Determine the [X, Y] coordinate at the center of the cell enclosing the given text.  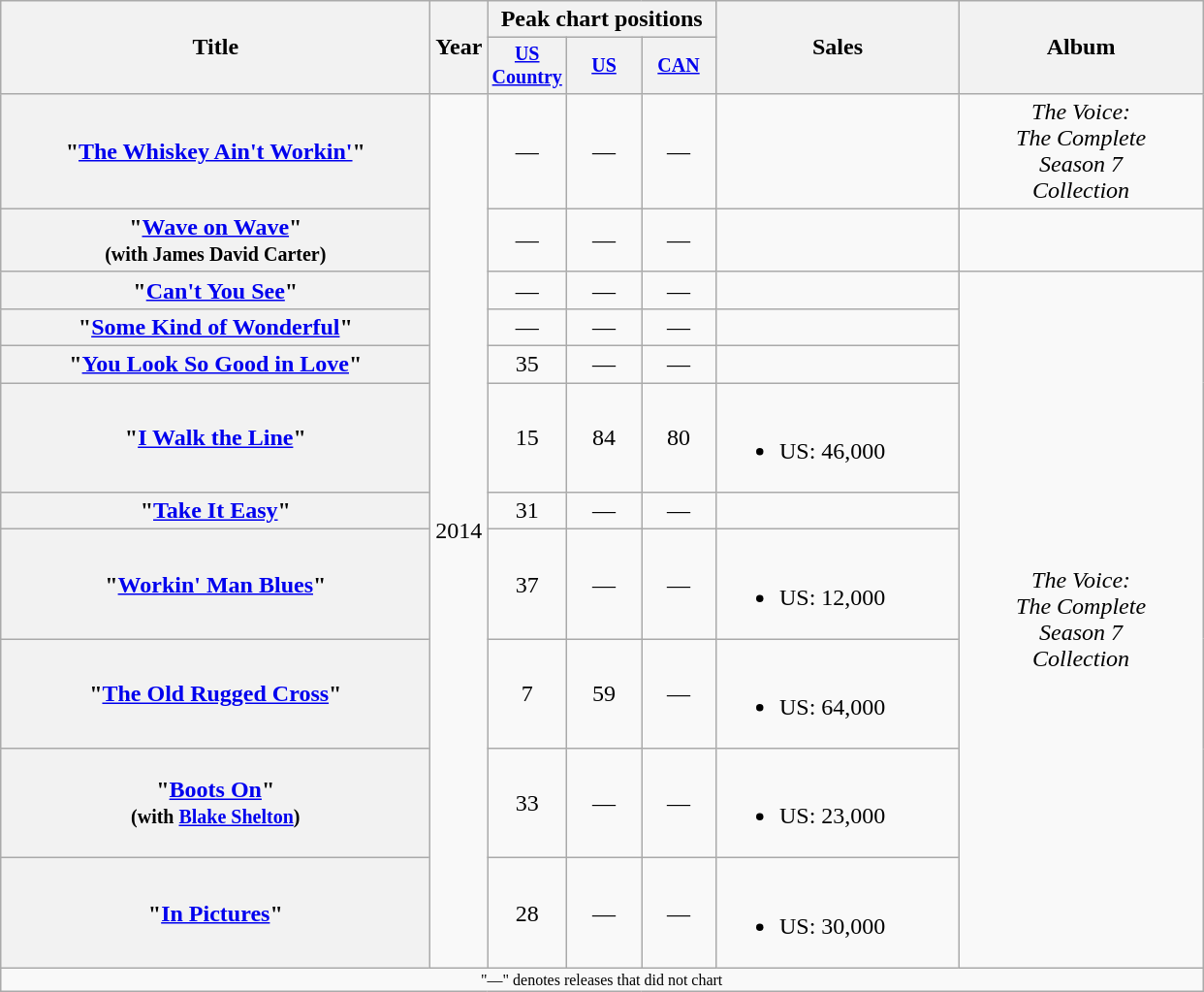
Sales [838, 48]
7 [527, 694]
"Workin' Man Blues" [215, 584]
Title [215, 48]
Album [1082, 48]
15 [527, 438]
35 [527, 365]
Peak chart positions [602, 19]
"Some Kind of Wonderful" [215, 327]
"I Walk the Line" [215, 438]
"The Old Rugged Cross" [215, 694]
28 [527, 913]
37 [527, 584]
US: 46,000 [838, 438]
31 [527, 511]
USCountry [527, 66]
"Take It Easy" [215, 511]
US: 64,000 [838, 694]
"You Look So Good in Love" [215, 365]
US [605, 66]
"The Whiskey Ain't Workin'" [215, 151]
"Wave on Wave"(with James David Carter) [215, 240]
33 [527, 803]
US: 30,000 [838, 913]
CAN [679, 66]
84 [605, 438]
2014 [459, 530]
"In Pictures" [215, 913]
"Can't You See" [215, 290]
80 [679, 438]
59 [605, 694]
Year [459, 48]
US: 12,000 [838, 584]
"—" denotes releases that did not chart [602, 979]
US: 23,000 [838, 803]
"Boots On"(with Blake Shelton) [215, 803]
